From the cell containing the given text, extract its center point as (x, y) coordinate. 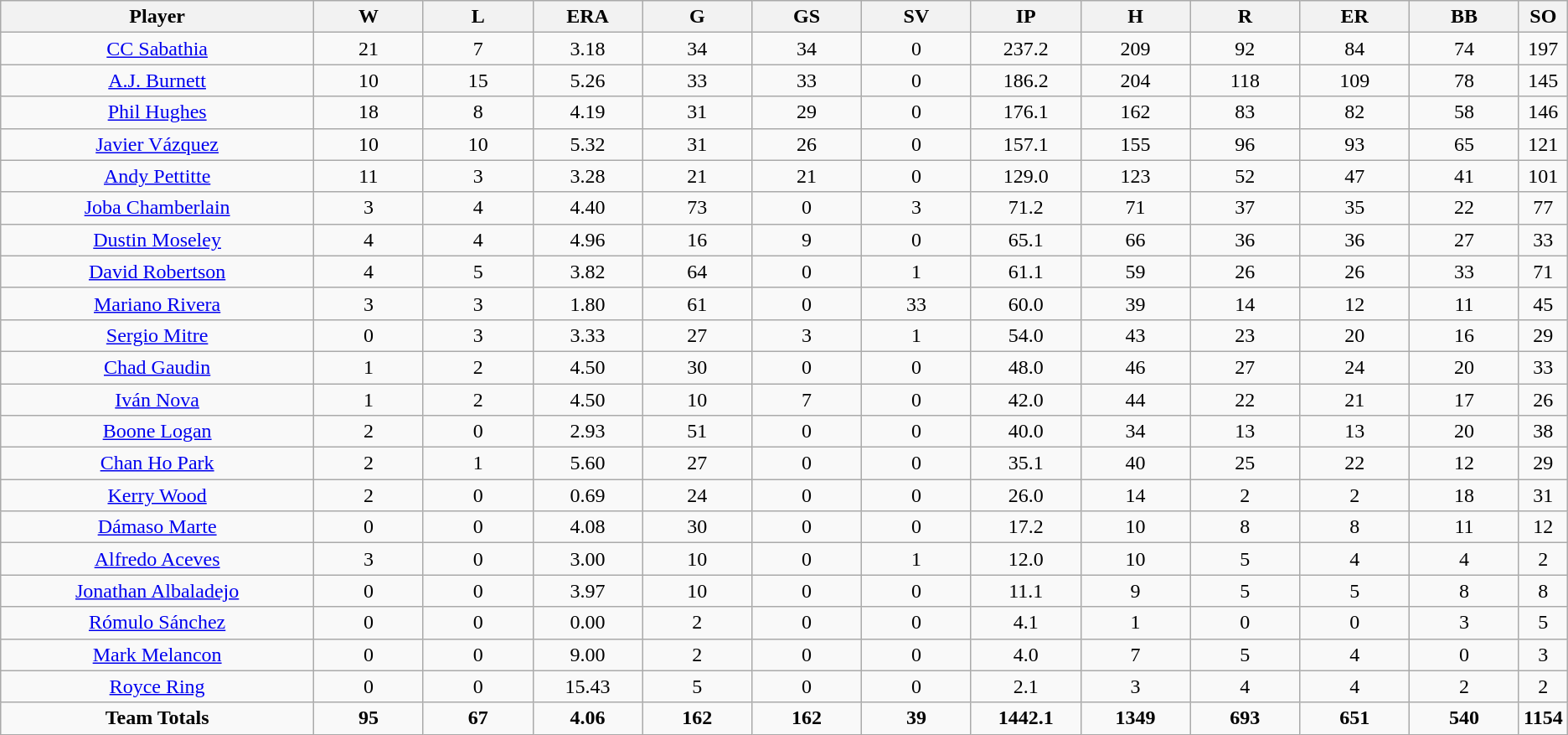
540 (1464, 718)
5.60 (588, 463)
40 (1136, 463)
186.2 (1025, 80)
Joba Chamberlain (157, 208)
4.0 (1025, 655)
4.1 (1025, 623)
204 (1136, 80)
15 (477, 80)
Mark Melancon (157, 655)
45 (1543, 303)
9.00 (588, 655)
48.0 (1025, 367)
0.69 (588, 495)
43 (1136, 335)
3.97 (588, 591)
44 (1136, 400)
L (477, 17)
Kerry Wood (157, 495)
Rómulo Sánchez (157, 623)
237.2 (1025, 49)
41 (1464, 176)
15.43 (588, 686)
60.0 (1025, 303)
121 (1543, 144)
H (1136, 17)
1442.1 (1025, 718)
3.28 (588, 176)
25 (1245, 463)
46 (1136, 367)
Player (157, 17)
74 (1464, 49)
12.0 (1025, 559)
61.1 (1025, 272)
11.1 (1025, 591)
77 (1543, 208)
61 (697, 303)
3.33 (588, 335)
Dámaso Marte (157, 527)
82 (1355, 112)
BB (1464, 17)
47 (1355, 176)
95 (369, 718)
65 (1464, 144)
67 (477, 718)
Chad Gaudin (157, 367)
35 (1355, 208)
40.0 (1025, 432)
197 (1543, 49)
Boone Logan (157, 432)
SV (916, 17)
17 (1464, 400)
51 (697, 432)
4.08 (588, 527)
37 (1245, 208)
109 (1355, 80)
693 (1245, 718)
IP (1025, 17)
G (697, 17)
146 (1543, 112)
3.82 (588, 272)
GS (807, 17)
17.2 (1025, 527)
3.00 (588, 559)
83 (1245, 112)
Team Totals (157, 718)
73 (697, 208)
64 (697, 272)
93 (1355, 144)
4.06 (588, 718)
4.96 (588, 240)
4.19 (588, 112)
Dustin Moseley (157, 240)
651 (1355, 718)
176.1 (1025, 112)
Royce Ring (157, 686)
26.0 (1025, 495)
78 (1464, 80)
R (1245, 17)
2.1 (1025, 686)
209 (1136, 49)
Chan Ho Park (157, 463)
59 (1136, 272)
Javier Vázquez (157, 144)
5.26 (588, 80)
A.J. Burnett (157, 80)
Jonathan Albaladejo (157, 591)
Mariano Rivera (157, 303)
129.0 (1025, 176)
35.1 (1025, 463)
96 (1245, 144)
71.2 (1025, 208)
118 (1245, 80)
42.0 (1025, 400)
Alfredo Aceves (157, 559)
1154 (1543, 718)
23 (1245, 335)
1349 (1136, 718)
92 (1245, 49)
SO (1543, 17)
54.0 (1025, 335)
101 (1543, 176)
4.40 (588, 208)
38 (1543, 432)
58 (1464, 112)
145 (1543, 80)
155 (1136, 144)
66 (1136, 240)
Phil Hughes (157, 112)
David Robertson (157, 272)
5.32 (588, 144)
ERA (588, 17)
ER (1355, 17)
2.93 (588, 432)
Andy Pettitte (157, 176)
3.18 (588, 49)
65.1 (1025, 240)
157.1 (1025, 144)
1.80 (588, 303)
84 (1355, 49)
CC Sabathia (157, 49)
0.00 (588, 623)
Iván Nova (157, 400)
123 (1136, 176)
W (369, 17)
Sergio Mitre (157, 335)
52 (1245, 176)
